Return the [X, Y] coordinate for the center point of the cell that contains the specified text.  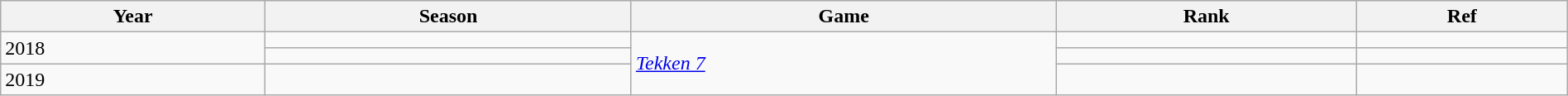
Year [133, 17]
Rank [1206, 17]
Season [448, 17]
2018 [133, 48]
2019 [133, 79]
Tekken 7 [844, 64]
Ref [1462, 17]
Game [844, 17]
